Find where the given text appears and provide that cell's center as (x, y) coordinate. 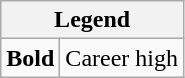
Bold (30, 58)
Legend (92, 20)
Career high (122, 58)
